Output the (X, Y) coordinate of the center of the cell containing the given text.  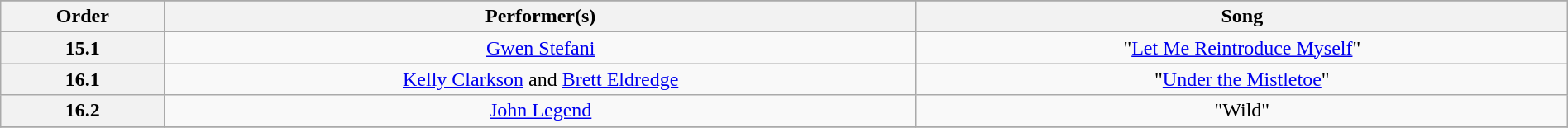
Gwen Stefani (541, 48)
"Wild" (1242, 111)
16.1 (83, 79)
16.2 (83, 111)
John Legend (541, 111)
Order (83, 17)
Kelly Clarkson and Brett Eldredge (541, 79)
"Under the Mistletoe" (1242, 79)
15.1 (83, 48)
Performer(s) (541, 17)
Song (1242, 17)
"Let Me Reintroduce Myself" (1242, 48)
